Identify which cell holds the provided text, then report its (x, y) central coordinate. 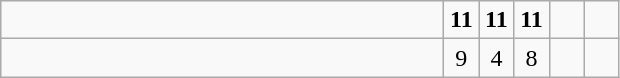
4 (496, 58)
8 (532, 58)
9 (462, 58)
